Locate the cell with the specified text and output its (X, Y) center coordinate. 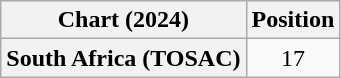
Chart (2024) (124, 20)
South Africa (TOSAC) (124, 58)
Position (293, 20)
17 (293, 58)
